Find where the given text appears and provide that cell's center as [x, y] coordinate. 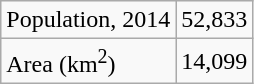
52,833 [214, 20]
Area (km2) [88, 62]
Population, 2014 [88, 20]
14,099 [214, 62]
